Pinpoint the cell where the given text exists, returning its (x, y) midpoint coordinate. 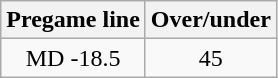
Over/under (210, 20)
MD -18.5 (74, 58)
Pregame line (74, 20)
45 (210, 58)
